Determine the [X, Y] coordinate at the center of the cell enclosing the given text.  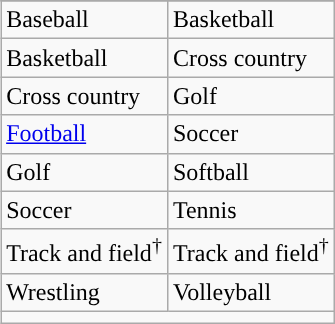
Volleyball [250, 293]
Softball [250, 172]
Tennis [250, 210]
Wrestling [84, 293]
Football [84, 134]
Baseball [84, 20]
